Capture the cell that displays the provided text and extract its [x, y] central coordinate. 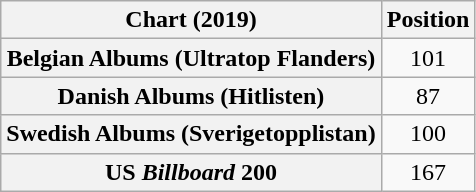
Chart (2019) [191, 20]
100 [428, 134]
Swedish Albums (Sverigetopplistan) [191, 134]
Danish Albums (Hitlisten) [191, 96]
167 [428, 172]
Belgian Albums (Ultratop Flanders) [191, 58]
US Billboard 200 [191, 172]
Position [428, 20]
101 [428, 58]
87 [428, 96]
